Determine the (x, y) coordinate at the center of the cell enclosing the given text.  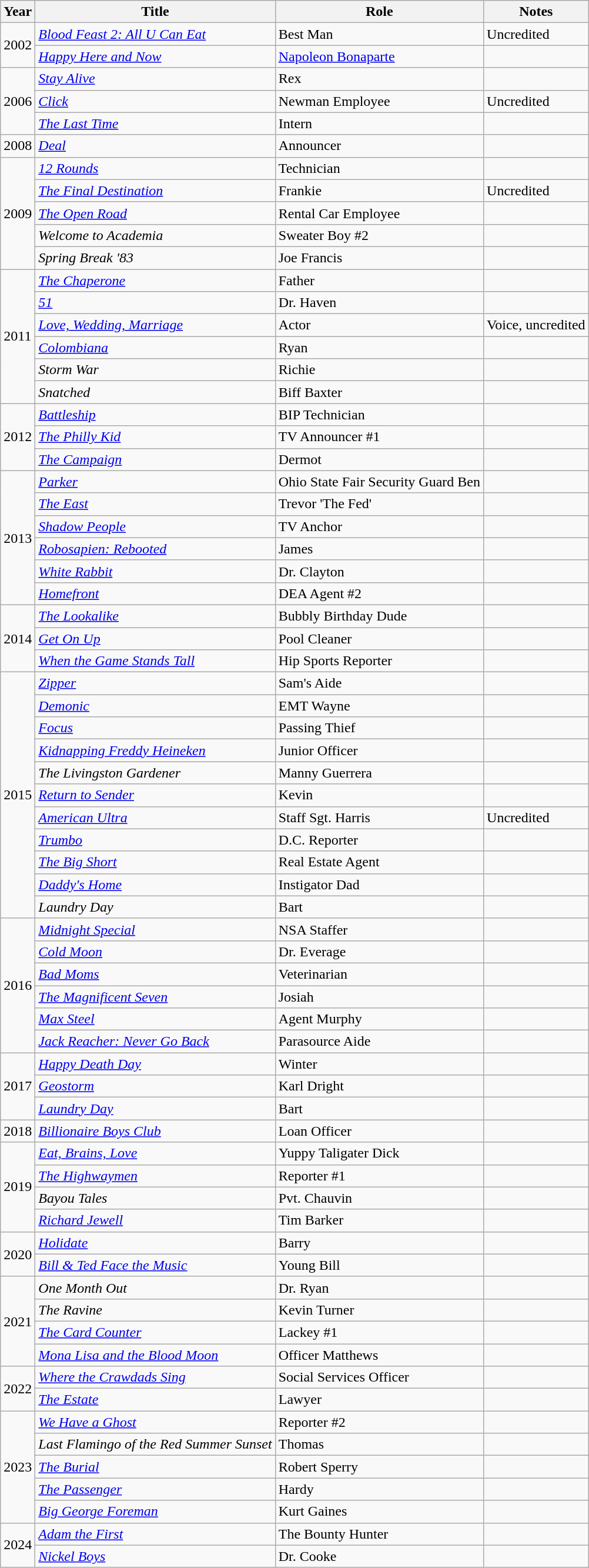
The Big Short (155, 862)
Kidnapping Freddy Heineken (155, 750)
Title (155, 12)
TV Anchor (379, 526)
Dr. Ryan (379, 1287)
Deal (155, 146)
Cold Moon (155, 952)
DEA Agent #2 (379, 593)
2023 (18, 1467)
Lackey #1 (379, 1332)
Role (379, 12)
D.C. Reporter (379, 840)
Yuppy Taligater Dick (379, 1153)
Barry (379, 1243)
2002 (18, 45)
Richie (379, 370)
Napoleon Bonaparte (379, 56)
Thomas (379, 1444)
Battleship (155, 415)
2015 (18, 795)
The Passenger (155, 1489)
Dermot (379, 459)
The East (155, 504)
Blood Feast 2: All U Can Eat (155, 34)
Rex (379, 79)
Reporter #1 (379, 1176)
The Highwaymen (155, 1176)
Midnight Special (155, 929)
The Magnificent Seven (155, 997)
Actor (379, 325)
Welcome to Academia (155, 235)
BIP Technician (379, 415)
2022 (18, 1389)
2021 (18, 1321)
Ryan (379, 348)
NSA Staffer (379, 929)
The Final Destination (155, 191)
51 (155, 303)
Last Flamingo of the Red Summer Sunset (155, 1444)
2017 (18, 1086)
2019 (18, 1187)
Lawyer (379, 1400)
Real Estate Agent (379, 862)
2014 (18, 638)
Trevor 'The Fed' (379, 504)
Eat, Brains, Love (155, 1153)
Robosapien: Rebooted (155, 549)
Josiah (379, 997)
Where the Crawdads Sing (155, 1377)
Karl Dright (379, 1086)
Richard Jewell (155, 1220)
The Livingston Gardener (155, 773)
Daddy's Home (155, 885)
The Estate (155, 1400)
We Have a Ghost (155, 1422)
Hip Sports Reporter (379, 661)
Bayou Tales (155, 1198)
Kevin Turner (379, 1310)
The Card Counter (155, 1332)
American Ultra (155, 818)
Loan Officer (379, 1131)
Colombiana (155, 348)
Jack Reacher: Never Go Back (155, 1042)
Bad Moms (155, 974)
Young Bill (379, 1265)
Adam the First (155, 1534)
Big George Foreman (155, 1512)
Love, Wedding, Marriage (155, 325)
2006 (18, 101)
The Ravine (155, 1310)
Trumbo (155, 840)
Notes (536, 12)
2020 (18, 1254)
Nickel Boys (155, 1556)
Newman Employee (379, 101)
Kevin (379, 795)
Sweater Boy #2 (379, 235)
Dr. Haven (379, 303)
Dr. Clayton (379, 571)
The Lookalike (155, 616)
Get On Up (155, 638)
2013 (18, 538)
Tim Barker (379, 1220)
Focus (155, 728)
Spring Break '83 (155, 258)
The Chaperone (155, 281)
Billionaire Boys Club (155, 1131)
Best Man (379, 34)
Pvt. Chauvin (379, 1198)
James (379, 549)
Dr. Everage (379, 952)
Staff Sgt. Harris (379, 818)
2009 (18, 213)
Frankie (379, 191)
Bubbly Birthday Dude (379, 616)
Stay Alive (155, 79)
Ohio State Fair Security Guard Ben (379, 482)
One Month Out (155, 1287)
Sam's Aide (379, 683)
2016 (18, 985)
Officer Matthews (379, 1355)
Parasource Aide (379, 1042)
Father (379, 281)
Parker (155, 482)
Pool Cleaner (379, 638)
Announcer (379, 146)
Technician (379, 168)
White Rabbit (155, 571)
Biff Baxter (379, 392)
Manny Guerrera (379, 773)
Homefront (155, 593)
Bill & Ted Face the Music (155, 1265)
Geostorm (155, 1086)
The Last Time (155, 124)
Max Steel (155, 1019)
Kurt Gaines (379, 1512)
Junior Officer (379, 750)
The Campaign (155, 459)
The Bounty Hunter (379, 1534)
Joe Francis (379, 258)
Rental Car Employee (379, 213)
When the Game Stands Tall (155, 661)
Robert Sperry (379, 1467)
2018 (18, 1131)
Storm War (155, 370)
Demonic (155, 706)
Shadow People (155, 526)
Veterinarian (379, 974)
Holidate (155, 1243)
Year (18, 12)
Passing Thief (379, 728)
2008 (18, 146)
The Burial (155, 1467)
2012 (18, 437)
Happy Death Day (155, 1064)
Social Services Officer (379, 1377)
Winter (379, 1064)
12 Rounds (155, 168)
The Philly Kid (155, 437)
Hardy (379, 1489)
Zipper (155, 683)
The Open Road (155, 213)
Voice, uncredited (536, 325)
Instigator Dad (379, 885)
2024 (18, 1545)
Reporter #2 (379, 1422)
Snatched (155, 392)
Return to Sender (155, 795)
EMT Wayne (379, 706)
TV Announcer #1 (379, 437)
Click (155, 101)
Agent Murphy (379, 1019)
Mona Lisa and the Blood Moon (155, 1355)
2011 (18, 336)
Happy Here and Now (155, 56)
Intern (379, 124)
Dr. Cooke (379, 1556)
